Find where the given text appears and provide that cell's center as [x, y] coordinate. 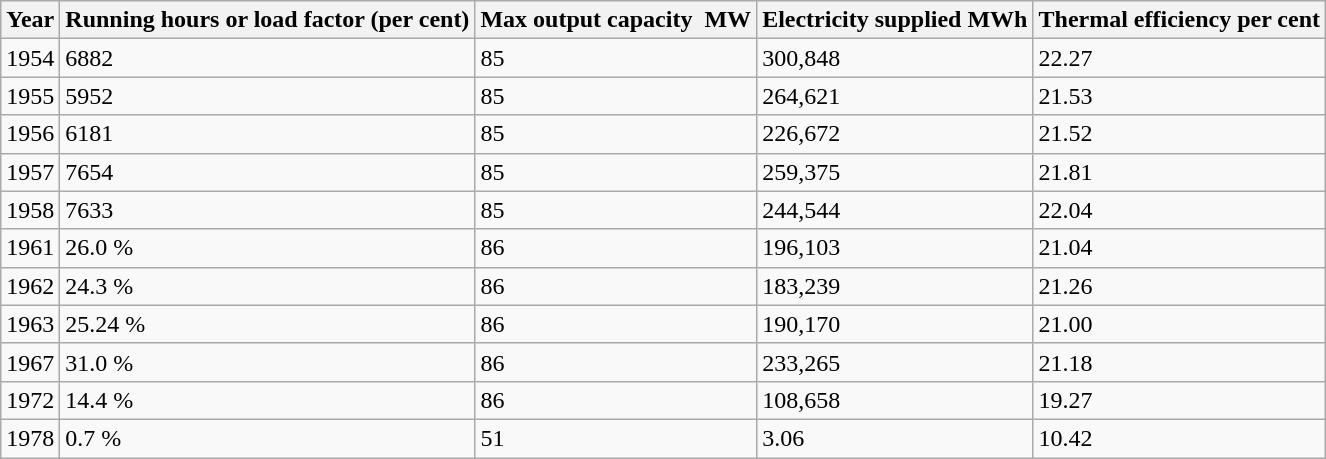
1957 [30, 172]
7633 [268, 210]
108,658 [895, 400]
26.0 % [268, 248]
21.18 [1180, 362]
51 [616, 438]
1978 [30, 438]
1962 [30, 286]
21.81 [1180, 172]
21.00 [1180, 324]
21.52 [1180, 134]
1954 [30, 58]
196,103 [895, 248]
Thermal efficiency per cent [1180, 20]
3.06 [895, 438]
19.27 [1180, 400]
6882 [268, 58]
259,375 [895, 172]
0.7 % [268, 438]
1967 [30, 362]
21.04 [1180, 248]
14.4 % [268, 400]
7654 [268, 172]
1955 [30, 96]
Running hours or load factor (per cent) [268, 20]
1963 [30, 324]
264,621 [895, 96]
6181 [268, 134]
300,848 [895, 58]
1956 [30, 134]
1958 [30, 210]
21.26 [1180, 286]
24.3 % [268, 286]
183,239 [895, 286]
Year [30, 20]
1972 [30, 400]
244,544 [895, 210]
21.53 [1180, 96]
Max output capacity MW [616, 20]
25.24 % [268, 324]
1961 [30, 248]
22.27 [1180, 58]
10.42 [1180, 438]
5952 [268, 96]
22.04 [1180, 210]
233,265 [895, 362]
226,672 [895, 134]
190,170 [895, 324]
31.0 % [268, 362]
Electricity supplied MWh [895, 20]
